Detect which cell encompasses the target text, then output its (X, Y) center coordinate. 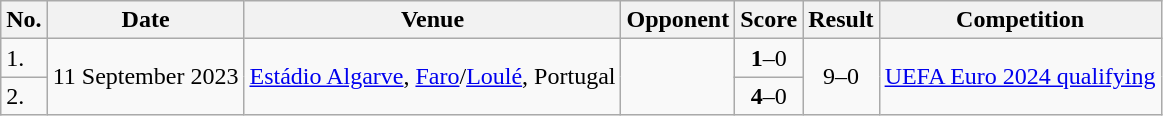
No. (24, 20)
Estádio Algarve, Faro/Loulé, Portugal (432, 77)
Date (146, 20)
2. (24, 96)
Venue (432, 20)
9–0 (841, 77)
11 September 2023 (146, 77)
Competition (1020, 20)
UEFA Euro 2024 qualifying (1020, 77)
Opponent (678, 20)
1. (24, 58)
1–0 (769, 58)
Result (841, 20)
4–0 (769, 96)
Score (769, 20)
